Locate the cell with the specified text and output its [x, y] center coordinate. 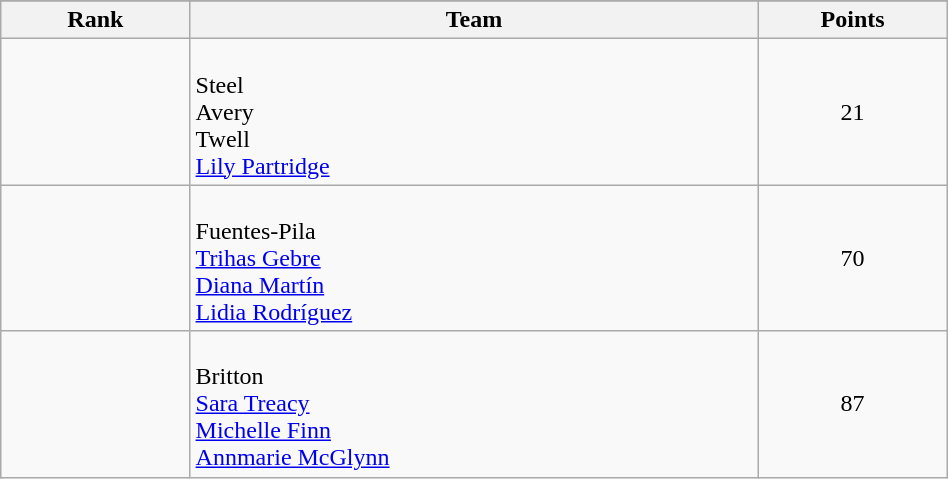
70 [852, 258]
Team [474, 20]
87 [852, 404]
Rank [96, 20]
Fuentes-PilaTrihas GebreDiana MartínLidia Rodríguez [474, 258]
BrittonSara TreacyMichelle FinnAnnmarie McGlynn [474, 404]
SteelAveryTwellLily Partridge [474, 112]
21 [852, 112]
Points [852, 20]
